Output the [X, Y] coordinate of the center of the cell containing the given text.  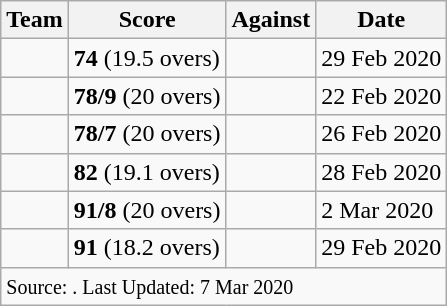
Source: . Last Updated: 7 Mar 2020 [224, 286]
74 (19.5 overs) [147, 58]
91 (18.2 overs) [147, 248]
2 Mar 2020 [382, 210]
Score [147, 20]
28 Feb 2020 [382, 172]
91/8 (20 overs) [147, 210]
78/7 (20 overs) [147, 134]
Against [271, 20]
Date [382, 20]
22 Feb 2020 [382, 96]
Team [35, 20]
82 (19.1 overs) [147, 172]
26 Feb 2020 [382, 134]
78/9 (20 overs) [147, 96]
